Return the [X, Y] coordinate for the center point of the cell that contains the specified text.  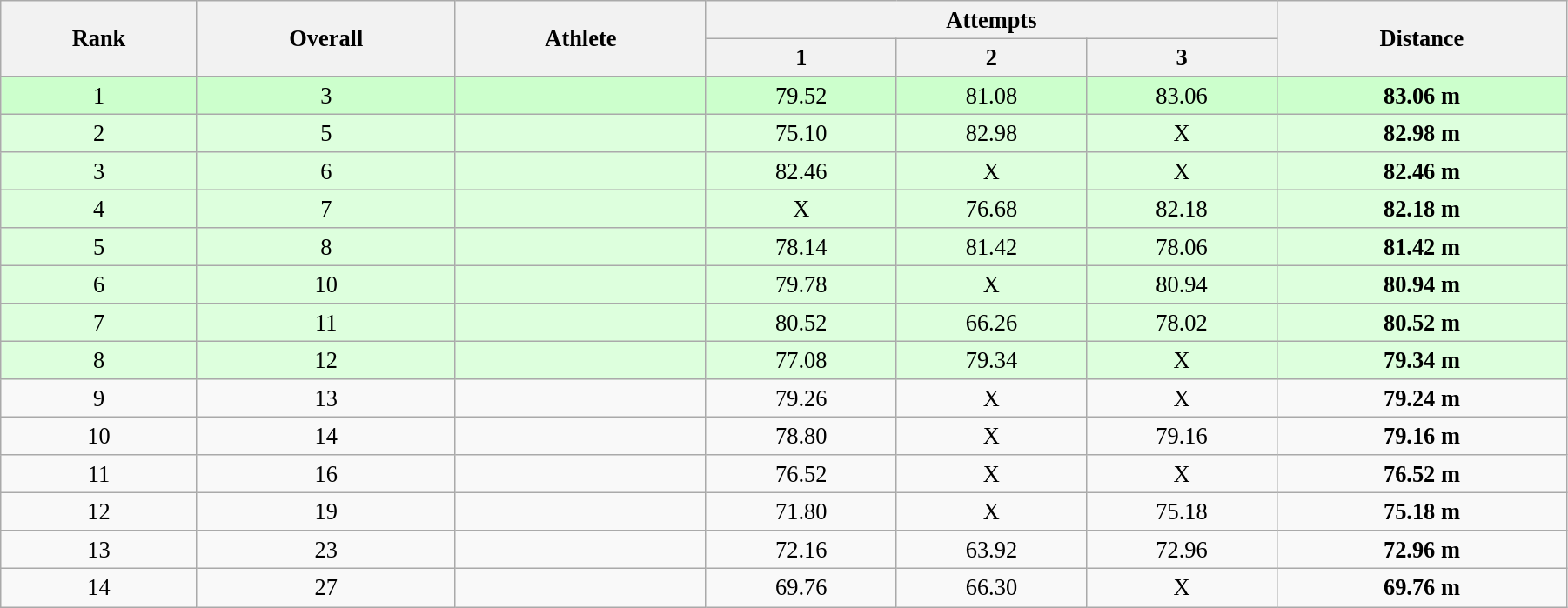
82.18 [1182, 209]
82.46 [801, 171]
75.18 m [1422, 511]
79.34 [992, 360]
75.10 [801, 133]
81.08 [992, 95]
79.16 m [1422, 436]
69.76 [801, 588]
69.76 m [1422, 588]
77.08 [801, 360]
9 [99, 398]
72.96 [1182, 550]
Rank [99, 38]
81.42 m [1422, 247]
78.14 [801, 247]
76.68 [992, 209]
72.16 [801, 550]
75.18 [1182, 511]
76.52 [801, 474]
80.94 m [1422, 284]
27 [325, 588]
23 [325, 550]
82.98 [992, 133]
Distance [1422, 38]
66.26 [992, 323]
76.52 m [1422, 474]
80.52 [801, 323]
78.06 [1182, 247]
78.80 [801, 436]
82.98 m [1422, 133]
Attempts [991, 19]
79.24 m [1422, 398]
Overall [325, 38]
79.78 [801, 284]
83.06 [1182, 95]
79.34 m [1422, 360]
82.46 m [1422, 171]
79.26 [801, 398]
82.18 m [1422, 209]
72.96 m [1422, 550]
Athlete [580, 38]
16 [325, 474]
19 [325, 511]
80.52 m [1422, 323]
83.06 m [1422, 95]
66.30 [992, 588]
80.94 [1182, 284]
79.52 [801, 95]
81.42 [992, 247]
63.92 [992, 550]
79.16 [1182, 436]
4 [99, 209]
78.02 [1182, 323]
71.80 [801, 511]
